Return the [x, y] coordinate for the center point of the cell that contains the specified text.  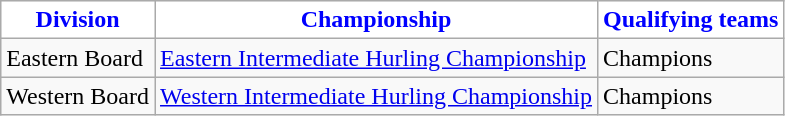
Qualifying teams [691, 20]
Western Board [78, 96]
Eastern Intermediate Hurling Championship [376, 58]
Division [78, 20]
Championship [376, 20]
Eastern Board [78, 58]
Western Intermediate Hurling Championship [376, 96]
